Locate the cell with the specified text and output its (X, Y) center coordinate. 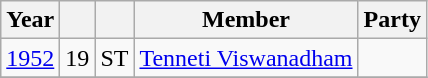
Tenneti Viswanadham (246, 58)
Year (30, 20)
Party (392, 20)
ST (114, 58)
Member (246, 20)
19 (78, 58)
1952 (30, 58)
